Detect which cell encompasses the target text, then output its (x, y) center coordinate. 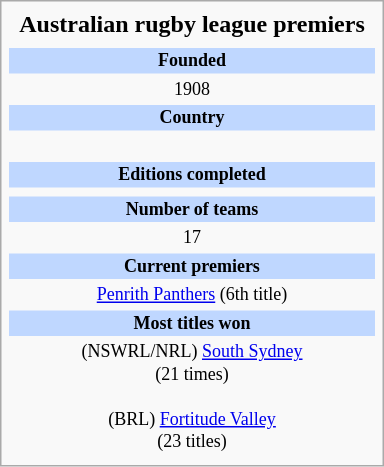
Penrith Panthers (6th title) (192, 295)
Founded (192, 61)
Most titles won (192, 324)
(NSWRL/NRL) South Sydney(21 times) (BRL) Fortitude Valley (23 titles) (192, 397)
Editions completed (192, 175)
Number of teams (192, 210)
Current premiers (192, 267)
1908 (192, 90)
17 (192, 238)
Country (192, 118)
Australian rugby league premiers (192, 24)
